Return the [x, y] coordinate for the center point of the cell that contains the specified text.  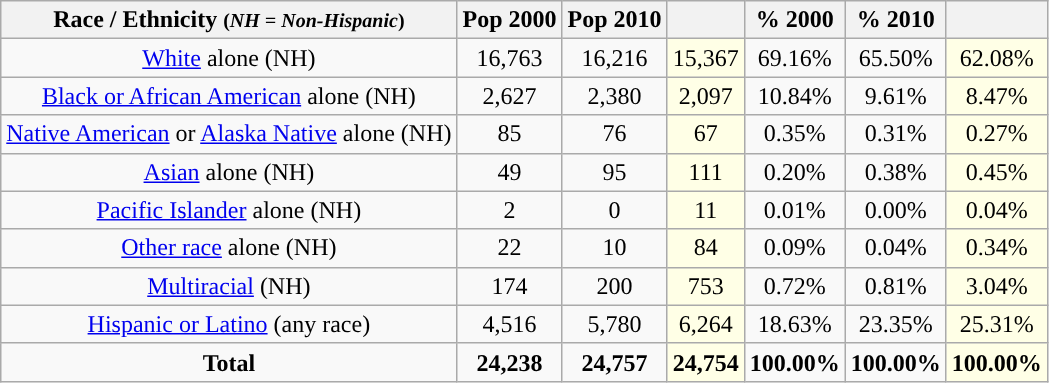
9.61% [896, 96]
Asian alone (NH) [229, 172]
Other race alone (NH) [229, 248]
Pop 2000 [510, 20]
% 2000 [794, 20]
85 [510, 134]
0.27% [996, 134]
6,264 [706, 324]
10 [614, 248]
49 [510, 172]
0 [614, 210]
8.47% [996, 96]
% 2010 [896, 20]
0.38% [896, 172]
24,238 [510, 362]
22 [510, 248]
0.72% [794, 286]
0.20% [794, 172]
10.84% [794, 96]
Race / Ethnicity (NH = Non-Hispanic) [229, 20]
White alone (NH) [229, 58]
0.01% [794, 210]
4,516 [510, 324]
24,757 [614, 362]
24,754 [706, 362]
0.81% [896, 286]
95 [614, 172]
65.50% [896, 58]
11 [706, 210]
Native American or Alaska Native alone (NH) [229, 134]
Multiracial (NH) [229, 286]
2,097 [706, 96]
200 [614, 286]
3.04% [996, 286]
18.63% [794, 324]
Hispanic or Latino (any race) [229, 324]
Pacific Islander alone (NH) [229, 210]
2,627 [510, 96]
16,763 [510, 58]
Total [229, 362]
62.08% [996, 58]
84 [706, 248]
67 [706, 134]
5,780 [614, 324]
15,367 [706, 58]
69.16% [794, 58]
76 [614, 134]
0.31% [896, 134]
Pop 2010 [614, 20]
0.34% [996, 248]
0.09% [794, 248]
25.31% [996, 324]
2,380 [614, 96]
Black or African American alone (NH) [229, 96]
23.35% [896, 324]
174 [510, 286]
2 [510, 210]
16,216 [614, 58]
111 [706, 172]
0.35% [794, 134]
0.00% [896, 210]
0.45% [996, 172]
753 [706, 286]
